Return the [x, y] coordinate for the center point of the cell that contains the specified text.  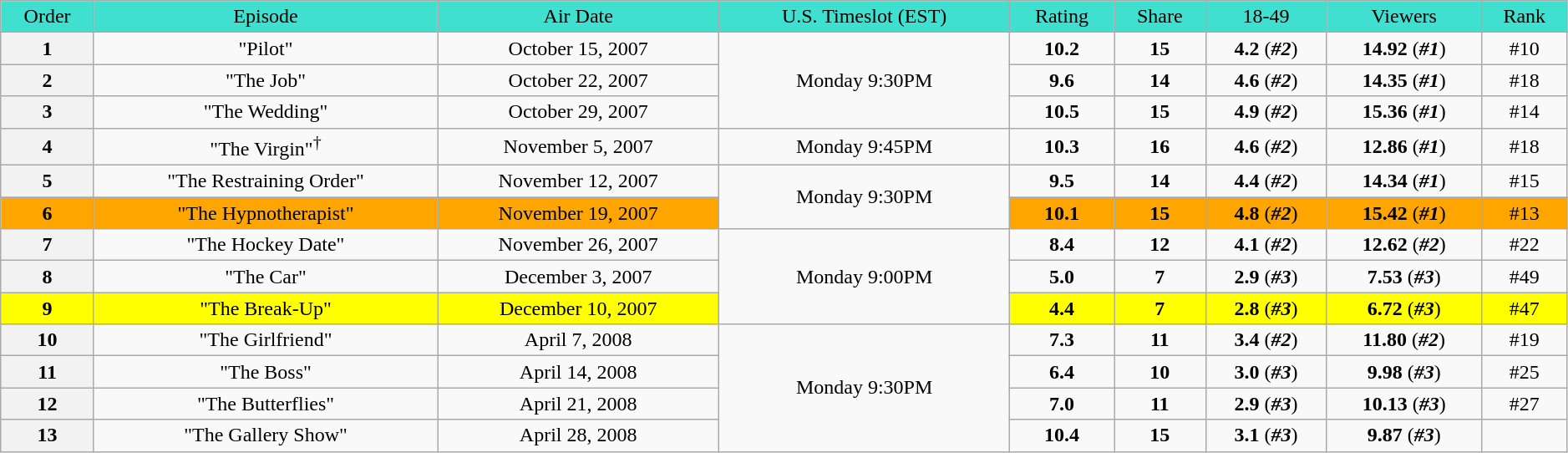
3.4 (#2) [1266, 340]
#19 [1524, 340]
10.2 [1061, 48]
"The Car" [266, 277]
12.62 (#2) [1403, 245]
5.0 [1061, 277]
April 7, 2008 [578, 340]
3 [48, 112]
3.0 (#3) [1266, 372]
9.98 (#3) [1403, 372]
"The Hypnotherapist" [266, 213]
November 5, 2007 [578, 147]
13 [48, 435]
#22 [1524, 245]
10.3 [1061, 147]
Rating [1061, 17]
4 [48, 147]
#10 [1524, 48]
October 15, 2007 [578, 48]
15.42 (#1) [1403, 213]
1 [48, 48]
"The Butterflies" [266, 404]
"The Girlfriend" [266, 340]
April 28, 2008 [578, 435]
October 22, 2007 [578, 80]
#13 [1524, 213]
14.35 (#1) [1403, 80]
"The Wedding" [266, 112]
April 21, 2008 [578, 404]
10.4 [1061, 435]
8.4 [1061, 245]
Monday 9:45PM [864, 147]
6.4 [1061, 372]
#49 [1524, 277]
November 12, 2007 [578, 181]
#25 [1524, 372]
3.1 (#3) [1266, 435]
14.34 (#1) [1403, 181]
"The Break-Up" [266, 308]
7.0 [1061, 404]
4.1 (#2) [1266, 245]
December 10, 2007 [578, 308]
Monday 9:00PM [864, 277]
"The Gallery Show" [266, 435]
#47 [1524, 308]
14.92 (#1) [1403, 48]
4.9 (#2) [1266, 112]
Share [1160, 17]
4.2 (#2) [1266, 48]
15.36 (#1) [1403, 112]
4.4 [1061, 308]
7.53 (#3) [1403, 277]
10.13 (#3) [1403, 404]
October 29, 2007 [578, 112]
11.80 (#2) [1403, 340]
4.8 (#2) [1266, 213]
Air Date [578, 17]
April 14, 2008 [578, 372]
2 [48, 80]
6 [48, 213]
"The Job" [266, 80]
7.3 [1061, 340]
Order [48, 17]
12.86 (#1) [1403, 147]
#15 [1524, 181]
December 3, 2007 [578, 277]
16 [1160, 147]
18-49 [1266, 17]
"The Virgin"† [266, 147]
"Pilot" [266, 48]
5 [48, 181]
10.5 [1061, 112]
10.1 [1061, 213]
9.87 (#3) [1403, 435]
Episode [266, 17]
2.8 (#3) [1266, 308]
9.5 [1061, 181]
U.S. Timeslot (EST) [864, 17]
8 [48, 277]
9 [48, 308]
6.72 (#3) [1403, 308]
November 26, 2007 [578, 245]
Viewers [1403, 17]
"The Restraining Order" [266, 181]
#14 [1524, 112]
4.4 (#2) [1266, 181]
9.6 [1061, 80]
#27 [1524, 404]
"The Hockey Date" [266, 245]
"The Boss" [266, 372]
Rank [1524, 17]
November 19, 2007 [578, 213]
